Locate the cell with the specified text and output its [X, Y] center coordinate. 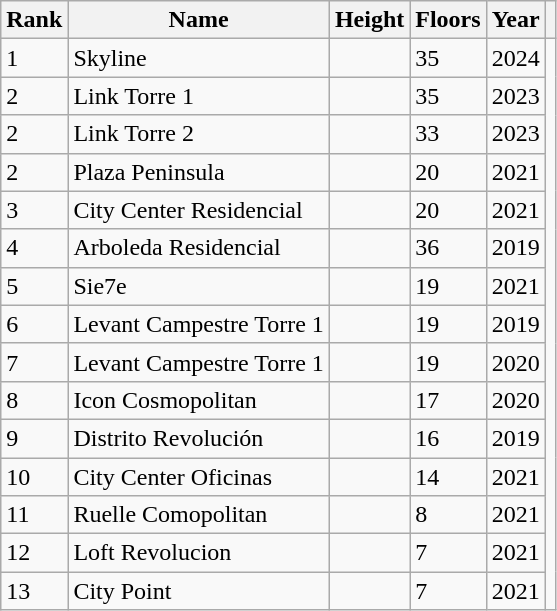
2024 [516, 58]
Floors [448, 20]
City Center Oficinas [199, 477]
Link Torre 1 [199, 96]
Loft Revolucion [199, 553]
12 [34, 553]
City Center Residencial [199, 210]
Plaza Peninsula [199, 172]
Arboleda Residencial [199, 248]
10 [34, 477]
6 [34, 324]
Name [199, 20]
City Point [199, 591]
1 [34, 58]
5 [34, 286]
Link Torre 2 [199, 134]
Ruelle Comopolitan [199, 515]
17 [448, 400]
14 [448, 477]
Distrito Revolución [199, 438]
13 [34, 591]
4 [34, 248]
Icon Cosmopolitan [199, 400]
Height [369, 20]
Rank [34, 20]
36 [448, 248]
Sie7e [199, 286]
16 [448, 438]
3 [34, 210]
Year [516, 20]
Skyline [199, 58]
33 [448, 134]
9 [34, 438]
11 [34, 515]
